Extract the [X, Y] coordinate from the center of the cell holding the provided text.  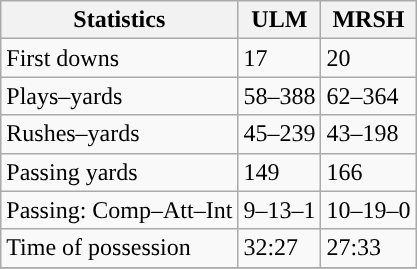
9–13–1 [280, 210]
Passing: Comp–Att–Int [120, 210]
ULM [280, 20]
166 [368, 172]
43–198 [368, 134]
Rushes–yards [120, 134]
MRSH [368, 20]
Plays–yards [120, 96]
First downs [120, 58]
10–19–0 [368, 210]
149 [280, 172]
32:27 [280, 248]
45–239 [280, 134]
62–364 [368, 96]
Time of possession [120, 248]
Statistics [120, 20]
58–388 [280, 96]
27:33 [368, 248]
17 [280, 58]
20 [368, 58]
Passing yards [120, 172]
